Return the [X, Y] coordinate for the center point of the cell that contains the specified text.  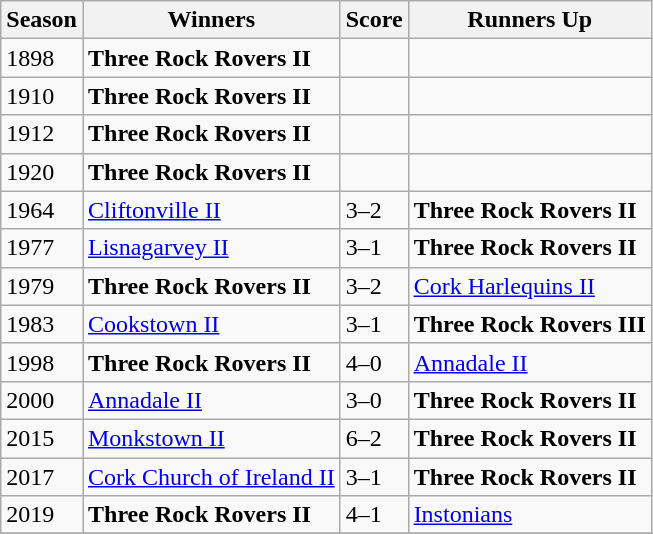
Cookstown II [211, 324]
Cliftonville II [211, 210]
2019 [42, 515]
1983 [42, 324]
Three Rock Rovers III [530, 324]
1920 [42, 172]
Runners Up [530, 20]
1998 [42, 362]
2015 [42, 438]
1910 [42, 96]
Score [374, 20]
1977 [42, 248]
2000 [42, 400]
Monkstown II [211, 438]
1964 [42, 210]
6–2 [374, 438]
Winners [211, 20]
Cork Harlequins II [530, 286]
1912 [42, 134]
Season [42, 20]
1979 [42, 286]
2017 [42, 477]
4–1 [374, 515]
3–0 [374, 400]
4–0 [374, 362]
Cork Church of Ireland II [211, 477]
Lisnagarvey II [211, 248]
Instonians [530, 515]
1898 [42, 58]
